Extract the (x, y) coordinate from the center of the cell holding the provided text.  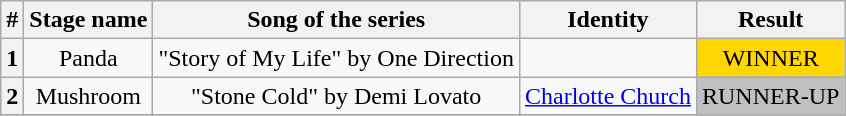
2 (12, 96)
Stage name (88, 20)
WINNER (770, 58)
Identity (608, 20)
"Stone Cold" by Demi Lovato (336, 96)
RUNNER-UP (770, 96)
"Story of My Life" by One Direction (336, 58)
Panda (88, 58)
Mushroom (88, 96)
Result (770, 20)
Song of the series (336, 20)
Charlotte Church (608, 96)
1 (12, 58)
# (12, 20)
